For the text-containing cell, return its midpoint in [x, y] coordinate format. 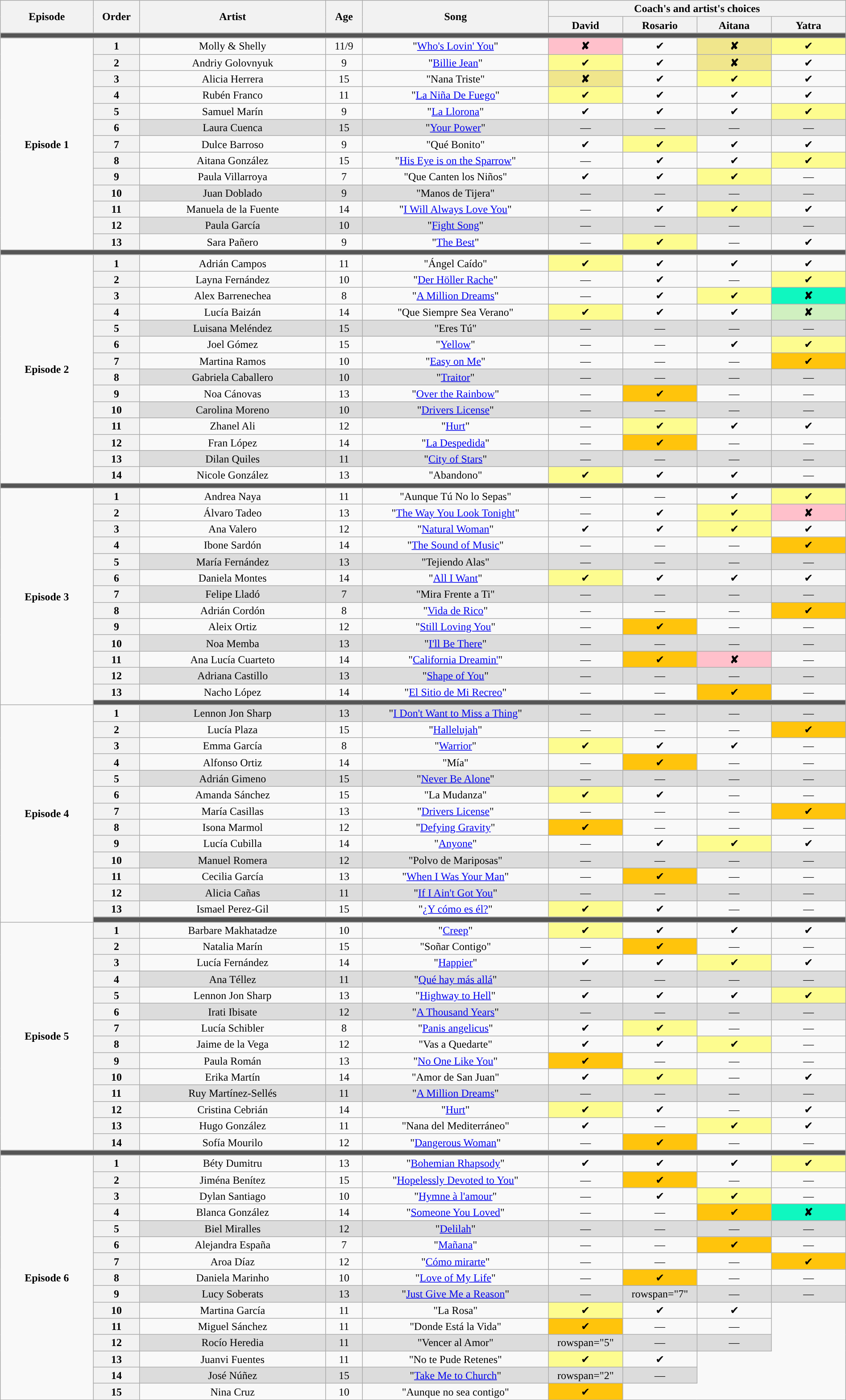
Rubén Franco [232, 95]
Daniela Marinho [232, 1277]
"His Eye is on the Sparrow" [456, 161]
"Polvo de Mariposas" [456, 860]
"Still Loving You" [456, 627]
"Creep" [456, 930]
"Panis angelicus" [456, 1028]
"When I Was Your Man" [456, 876]
"Dangerous Woman" [456, 1142]
"La Rosa" [456, 1310]
"Aunque Tú No lo Sepas" [456, 496]
Lucía Baizán [232, 312]
Alicia Cañas [232, 893]
"Love of My Life" [456, 1277]
Alejandra España [232, 1245]
Ibone Sardón [232, 545]
"Tejiendo Alas" [456, 561]
José Núñez [232, 1375]
Lucía Plaza [232, 730]
Dilan Quiles [232, 458]
"Vas a Quedarte" [456, 1045]
Jaime de la Vega [232, 1045]
"No te Pude Retenes" [456, 1359]
"Highway to Hell" [456, 995]
"Que Siempre Sea Verano" [456, 312]
rowspan="5" [585, 1342]
"Abandono" [456, 475]
"Someone You Loved" [456, 1212]
Sara Pañero [232, 242]
"Que Canten los Niños" [456, 177]
Cristina Cebrián [232, 1110]
Aitana [734, 25]
Andrea Naya [232, 496]
"I'll Be There" [456, 643]
Manuel Romera [232, 860]
Ana Valero [232, 529]
Felipe Lladó [232, 594]
Paula García [232, 226]
"Mira Frente a Ti" [456, 594]
"Qué Bonito" [456, 144]
Ana Lucía Cuarteto [232, 659]
"Hopelessly Devoted to You" [456, 1179]
"Nana del Mediterráneo" [456, 1126]
Irati Ibisate [232, 1012]
Amanda Sánchez [232, 795]
Daniela Montes [232, 578]
"Donde Está la Vida" [456, 1326]
Molly & Shelly [232, 46]
"Defying Gravity" [456, 828]
Nicole González [232, 475]
Lucy Soberats [232, 1293]
rowspan="7" [659, 1293]
Manuela de la Fuente [232, 210]
"I Don't Want to Miss a Thing" [456, 714]
Aitana González [232, 161]
Episode 6 [47, 1277]
Paula Román [232, 1061]
"Nana Triste" [456, 78]
"No One Like You" [456, 1061]
Layna Fernández [232, 279]
Alfonso Ortiz [232, 762]
Luisana Meléndez [232, 328]
Juan Doblado [232, 193]
Adrián Cordón [232, 610]
"Anyone" [456, 844]
Noa Memba [232, 643]
"A Thousand Years" [456, 1012]
Béty Dumitru [232, 1163]
Rosario [659, 25]
Lucía Schibler [232, 1028]
Coach's and artist's choices [697, 9]
"Vida de Rico" [456, 610]
"Vencer al Amor" [456, 1342]
Martina García [232, 1310]
"Take Me to Church" [456, 1375]
"Natural Woman" [456, 529]
"La Mudanza" [456, 795]
Dylan Santiago [232, 1196]
"Shape of You" [456, 675]
"If I Ain't Got You" [456, 893]
Nina Cruz [232, 1392]
Barbare Makhatadze [232, 930]
Laura Cuenca [232, 128]
David [585, 25]
"Der Höller Rache" [456, 279]
Episode 5 [47, 1036]
Adriana Castillo [232, 675]
"La Despedida" [456, 442]
Adrián Campos [232, 263]
"Over the Rainbow" [456, 393]
Alicia Herrera [232, 78]
"Who's Lovin' You" [456, 46]
Ismael Perez-Gil [232, 909]
"Fight Song" [456, 226]
rowspan="2" [585, 1375]
"La Llorona" [456, 112]
Carolina Moreno [232, 409]
11/9 [344, 46]
Nacho López [232, 692]
Order [116, 17]
"Eres Tú" [456, 328]
Andriy Golovnyuk [232, 62]
Dulce Barroso [232, 144]
María Fernández [232, 561]
Age [344, 17]
"Soñar Contigo" [456, 946]
"Easy on Me" [456, 361]
"Billie Jean" [456, 62]
"Amor de San Juan" [456, 1077]
Jiména Benítez [232, 1179]
"Happier" [456, 962]
"The Sound of Music" [456, 545]
Zhanel Ali [232, 426]
Sofía Mourilo [232, 1142]
Episode 2 [47, 369]
Natalia Marín [232, 946]
"Aunque no sea contigo" [456, 1392]
María Casillas [232, 811]
"Mía" [456, 762]
Biel Miralles [232, 1228]
"Ángel Caído" [456, 263]
"The Best" [456, 242]
Episode [47, 17]
Emma García [232, 746]
Álvaro Tadeo [232, 513]
"Mañana" [456, 1245]
Lucía Cubilla [232, 844]
"Manos de Tijera" [456, 193]
Gabriela Caballero [232, 377]
"Delilah" [456, 1228]
"Hymne à l'amour" [456, 1196]
Hugo González [232, 1126]
"Hallelujah" [456, 730]
"El Sitio de Mi Recreo" [456, 692]
"All I Want" [456, 578]
Cecilia García [232, 876]
Juanvi Fuentes [232, 1359]
Yatra [809, 25]
Artist [232, 17]
"La Niña De Fuego" [456, 95]
Joel Gómez [232, 344]
Miguel Sánchez [232, 1326]
Song [456, 17]
Paula Villarroya [232, 177]
Martina Ramos [232, 361]
Isona Marmol [232, 828]
Aleix Ortiz [232, 627]
Blanca González [232, 1212]
"Warrior" [456, 746]
Erika Martín [232, 1077]
Episode 3 [47, 596]
"¿Y cómo es él?" [456, 909]
"City of Stars" [456, 458]
Rocío Heredia [232, 1342]
Lucía Fernández [232, 962]
"Just Give Me a Reason" [456, 1293]
Ruy Martínez-Sellés [232, 1094]
Episode 4 [47, 814]
"Qué hay más allá" [456, 979]
"I Will Always Love You" [456, 210]
"California Dreamin'" [456, 659]
"Your Power" [456, 128]
"Traitor" [456, 377]
Aroa Díaz [232, 1261]
Adrián Gimeno [232, 779]
"The Way You Look Tonight" [456, 513]
"Bohemian Rhapsody" [456, 1163]
Episode 1 [47, 144]
Samuel Marín [232, 112]
Fran López [232, 442]
"Yellow" [456, 344]
"Never Be Alone" [456, 779]
"Cómo mirarte" [456, 1261]
Alex Barrenechea [232, 295]
Noa Cánovas [232, 393]
Ana Téllez [232, 979]
